Return (X, Y) of the center of cell containing provided text 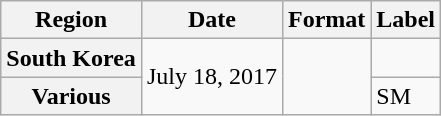
Region (72, 20)
Label (406, 20)
South Korea (72, 58)
Various (72, 96)
Format (326, 20)
Date (212, 20)
SM (406, 96)
July 18, 2017 (212, 77)
